From the cell containing the given text, extract its center point as [x, y] coordinate. 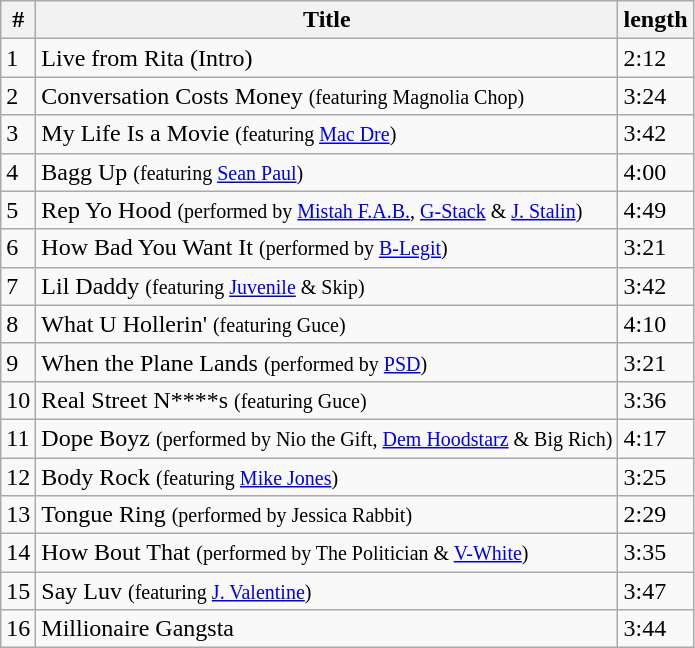
3:24 [656, 96]
2:29 [656, 515]
How Bout That (performed by The Politician & V-White) [327, 553]
14 [18, 553]
3:25 [656, 477]
length [656, 20]
4 [18, 172]
2:12 [656, 58]
3:44 [656, 629]
4:00 [656, 172]
5 [18, 210]
16 [18, 629]
9 [18, 362]
3 [18, 134]
3:47 [656, 591]
Millionaire Gangsta [327, 629]
Bagg Up (featuring Sean Paul) [327, 172]
My Life Is a Movie (featuring Mac Dre) [327, 134]
15 [18, 591]
Tongue Ring (performed by Jessica Rabbit) [327, 515]
13 [18, 515]
Rep Yo Hood (performed by Mistah F.A.B., G-Stack & J. Stalin) [327, 210]
4:49 [656, 210]
Live from Rita (Intro) [327, 58]
Say Luv (featuring J. Valentine) [327, 591]
3:35 [656, 553]
Real Street N****s (featuring Guce) [327, 400]
How Bad You Want It (performed by B-Legit) [327, 248]
10 [18, 400]
When the Plane Lands (performed by PSD) [327, 362]
3:36 [656, 400]
4:10 [656, 324]
What U Hollerin' (featuring Guce) [327, 324]
12 [18, 477]
2 [18, 96]
Conversation Costs Money (featuring Magnolia Chop) [327, 96]
4:17 [656, 438]
1 [18, 58]
11 [18, 438]
Title [327, 20]
6 [18, 248]
Dope Boyz (performed by Nio the Gift, Dem Hoodstarz & Big Rich) [327, 438]
Lil Daddy (featuring Juvenile & Skip) [327, 286]
8 [18, 324]
7 [18, 286]
# [18, 20]
Body Rock (featuring Mike Jones) [327, 477]
